Pinpoint the cell where the given text exists, returning its (x, y) midpoint coordinate. 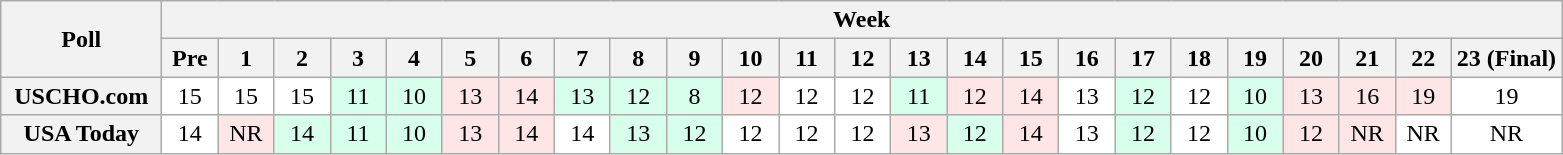
9 (694, 58)
6 (526, 58)
7 (582, 58)
Pre (190, 58)
21 (1367, 58)
18 (1199, 58)
17 (1143, 58)
USCHO.com (82, 96)
USA Today (82, 134)
5 (470, 58)
Week (862, 20)
22 (1423, 58)
20 (1311, 58)
3 (358, 58)
4 (414, 58)
2 (302, 58)
Poll (82, 39)
23 (Final) (1506, 58)
1 (246, 58)
